For the text-containing cell, return its midpoint in (X, Y) coordinate format. 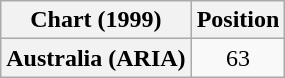
Australia (ARIA) (96, 58)
Position (238, 20)
Chart (1999) (96, 20)
63 (238, 58)
